Detect which cell encompasses the target text, then output its [x, y] center coordinate. 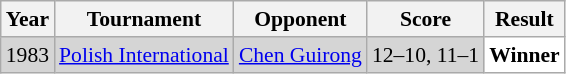
1983 [28, 55]
Result [524, 19]
Tournament [144, 19]
Winner [524, 55]
Opponent [300, 19]
Polish International [144, 55]
Score [426, 19]
12–10, 11–1 [426, 55]
Year [28, 19]
Chen Guirong [300, 55]
